Identify which cell holds the provided text, then report its [X, Y] central coordinate. 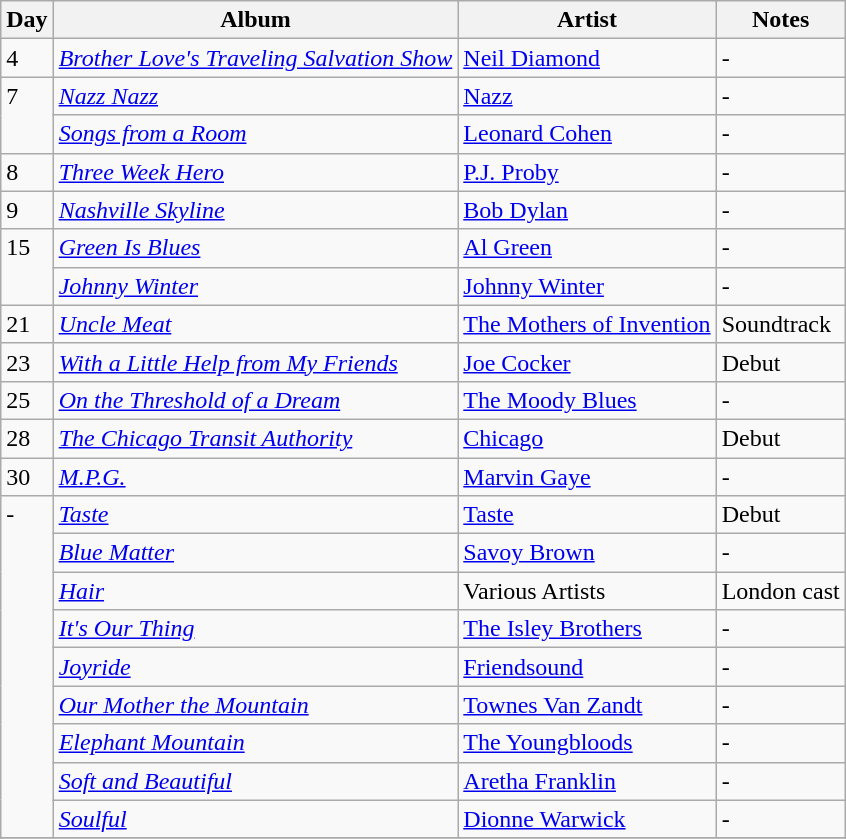
Joe Cocker [587, 362]
Notes [780, 20]
Uncle Meat [256, 324]
30 [27, 477]
Marvin Gaye [587, 477]
25 [27, 400]
Elephant Mountain [256, 743]
Aretha Franklin [587, 781]
Soulful [256, 819]
Three Week Hero [256, 172]
Townes Van Zandt [587, 705]
Nashville Skyline [256, 210]
On the Threshold of a Dream [256, 400]
Various Artists [587, 591]
Green Is Blues [256, 248]
The Chicago Transit Authority [256, 438]
Album [256, 20]
Savoy Brown [587, 553]
It's Our Thing [256, 629]
Neil Diamond [587, 58]
The Mothers of Invention [587, 324]
Dionne Warwick [587, 819]
Blue Matter [256, 553]
Chicago [587, 438]
P.J. Proby [587, 172]
Artist [587, 20]
23 [27, 362]
Friendsound [587, 667]
Songs from a Room [256, 134]
London cast [780, 591]
Joyride [256, 667]
With a Little Help from My Friends [256, 362]
Soundtrack [780, 324]
7 [27, 115]
Day [27, 20]
Nazz Nazz [256, 96]
4 [27, 58]
Bob Dylan [587, 210]
21 [27, 324]
Al Green [587, 248]
The Isley Brothers [587, 629]
Brother Love's Traveling Salvation Show [256, 58]
8 [27, 172]
The Youngbloods [587, 743]
M.P.G. [256, 477]
Hair [256, 591]
The Moody Blues [587, 400]
15 [27, 267]
Soft and Beautiful [256, 781]
28 [27, 438]
Our Mother the Mountain [256, 705]
Leonard Cohen [587, 134]
Nazz [587, 96]
9 [27, 210]
